Detect which cell encompasses the target text, then output its (X, Y) center coordinate. 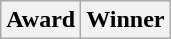
Award (41, 20)
Winner (126, 20)
